Search for the cell housing the specified text and yield its (x, y) center coordinate. 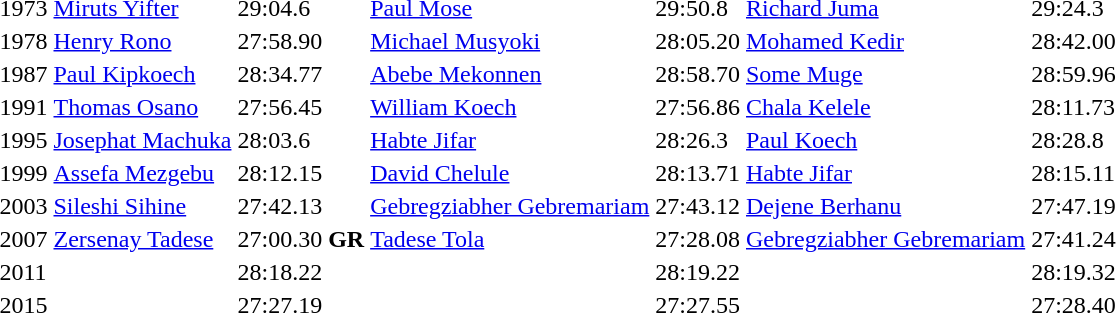
Chala Kelele (886, 107)
Michael Musyoki (510, 41)
Mohamed Kedir (886, 41)
Thomas Osano (142, 107)
27:56.86 (698, 107)
28:05.20 (698, 41)
27:28.08 (698, 239)
Dejene Berhanu (886, 206)
Some Muge (886, 74)
28:18.22 (301, 272)
Sileshi Sihine (142, 206)
28:13.71 (698, 173)
28:58.70 (698, 74)
27:58.90 (301, 41)
28:19.22 (698, 272)
28:12.15 (301, 173)
Paul Kipkoech (142, 74)
Zersenay Tadese (142, 239)
28:03.6 (301, 140)
William Koech (510, 107)
Josephat Machuka (142, 140)
28:26.3 (698, 140)
27:42.13 (301, 206)
Assefa Mezgebu (142, 173)
Abebe Mekonnen (510, 74)
27:56.45 (301, 107)
27:00.30 GR (301, 239)
27:43.12 (698, 206)
Paul Koech (886, 140)
Tadese Tola (510, 239)
David Chelule (510, 173)
Henry Rono (142, 41)
28:34.77 (301, 74)
